Scan for the cell matching the given text and deliver its (X, Y) coordinate at center. 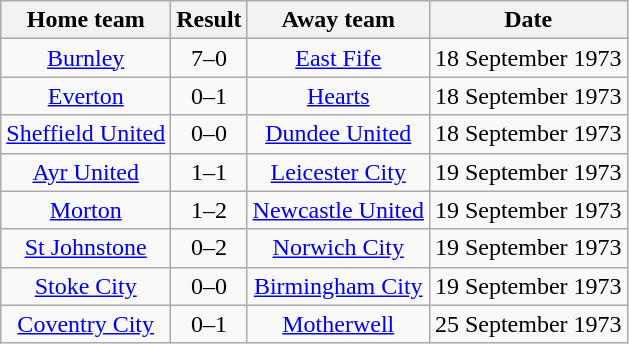
Motherwell (338, 324)
7–0 (209, 58)
Sheffield United (86, 134)
East Fife (338, 58)
Coventry City (86, 324)
Home team (86, 20)
St Johnstone (86, 248)
Birmingham City (338, 286)
Burnley (86, 58)
Newcastle United (338, 210)
Hearts (338, 96)
Ayr United (86, 172)
Norwich City (338, 248)
Stoke City (86, 286)
Leicester City (338, 172)
25 September 1973 (528, 324)
Date (528, 20)
1–1 (209, 172)
Away team (338, 20)
1–2 (209, 210)
0–2 (209, 248)
Morton (86, 210)
Dundee United (338, 134)
Result (209, 20)
Everton (86, 96)
